Provide the (X, Y) coordinate of the cell's center where the given text is located.  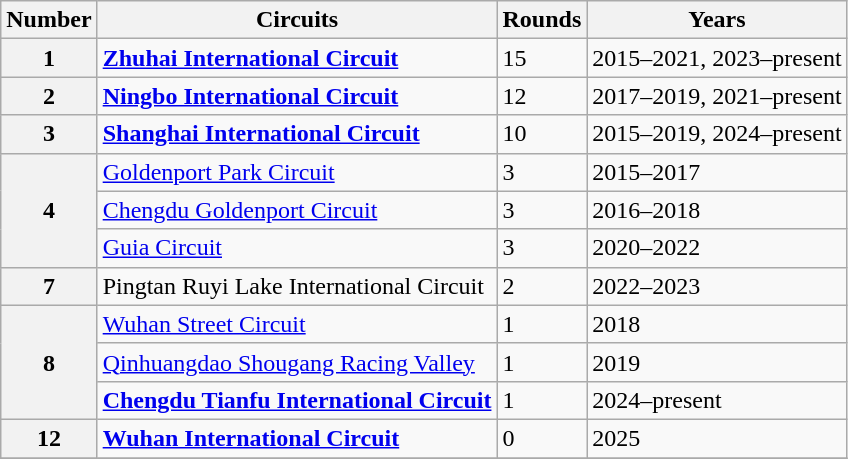
7 (49, 286)
2016–2018 (717, 210)
0 (542, 438)
10 (542, 134)
Qinhuangdao Shougang Racing Valley (297, 362)
Ningbo International Circuit (297, 96)
15 (542, 58)
2019 (717, 362)
Pingtan Ruyi Lake International Circuit (297, 286)
Number (49, 20)
Shanghai International Circuit (297, 134)
Circuits (297, 20)
4 (49, 210)
2018 (717, 324)
2025 (717, 438)
2015–2019, 2024–present (717, 134)
Years (717, 20)
Wuhan International Circuit (297, 438)
Chengdu Tianfu International Circuit (297, 400)
Goldenport Park Circuit (297, 172)
Guia Circuit (297, 248)
Chengdu Goldenport Circuit (297, 210)
2020–2022 (717, 248)
2015–2021, 2023–present (717, 58)
Rounds (542, 20)
Wuhan Street Circuit (297, 324)
2024–present (717, 400)
2022–2023 (717, 286)
2015–2017 (717, 172)
Zhuhai International Circuit (297, 58)
2017–2019, 2021–present (717, 96)
8 (49, 362)
